Detect which cell encompasses the target text, then output its [x, y] center coordinate. 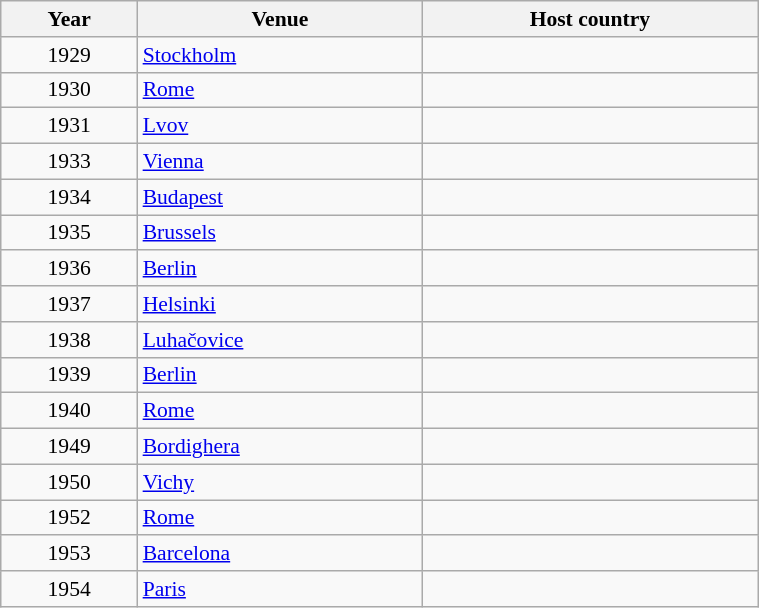
Venue [280, 19]
Stockholm [280, 55]
Vichy [280, 482]
Barcelona [280, 554]
1953 [70, 554]
1938 [70, 340]
1949 [70, 447]
1929 [70, 55]
Vienna [280, 162]
1950 [70, 482]
1935 [70, 233]
Helsinki [280, 304]
1937 [70, 304]
1934 [70, 197]
Brussels [280, 233]
1931 [70, 126]
1939 [70, 375]
Lvov [280, 126]
Host country [590, 19]
1954 [70, 589]
Budapest [280, 197]
1940 [70, 411]
1930 [70, 90]
1952 [70, 518]
1936 [70, 269]
Bordighera [280, 447]
Luhačovice [280, 340]
Paris [280, 589]
Year [70, 19]
1933 [70, 162]
